Output the [x, y] coordinate of the center of the cell containing the given text.  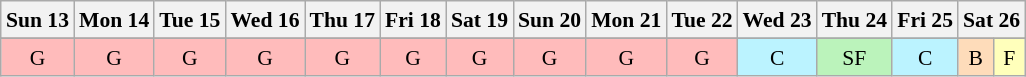
SF [855, 56]
Mon 14 [114, 20]
Sat 19 [480, 20]
Sun 13 [38, 20]
Sun 20 [550, 20]
Wed 16 [264, 20]
Fri 25 [925, 20]
Mon 21 [626, 20]
F [1009, 56]
Tue 22 [702, 20]
Thu 24 [855, 20]
Tue 15 [190, 20]
B [976, 56]
Sat 26 [992, 20]
Fri 18 [413, 20]
Wed 23 [778, 20]
Thu 17 [342, 20]
